From the cell containing the given text, extract its center point as (X, Y) coordinate. 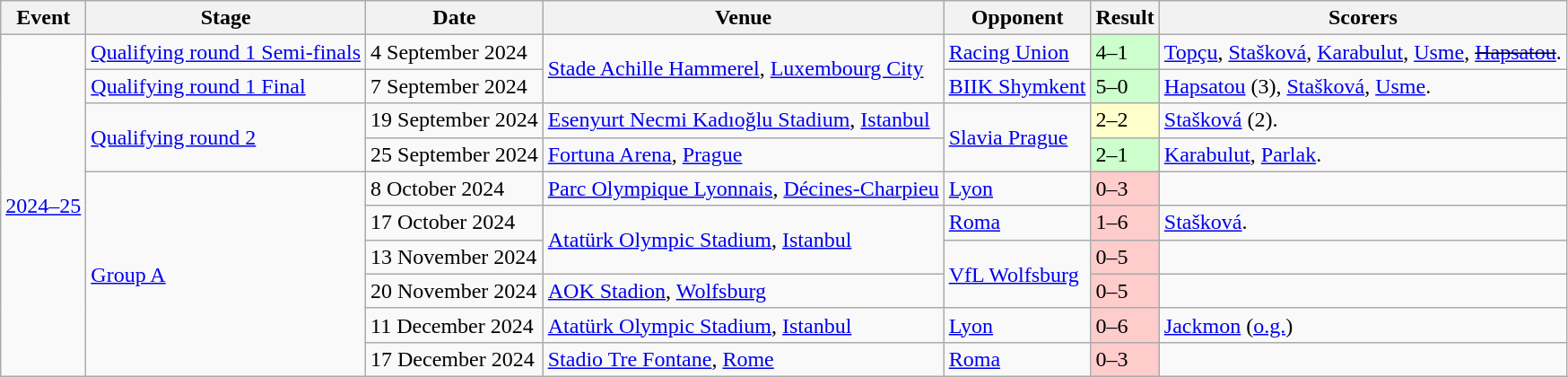
5–0 (1125, 86)
Stade Achille Hammerel, Luxembourg City (743, 69)
Slavia Prague (1017, 137)
Topçu, Stašková, Karabulut, Usme, Hapsatou. (1363, 52)
Stašková (2). (1363, 120)
17 December 2024 (455, 359)
19 September 2024 (455, 120)
Opponent (1017, 18)
VfL Wolfsburg (1017, 274)
11 December 2024 (455, 325)
Venue (743, 18)
7 September 2024 (455, 86)
BIIK Shymkent (1017, 86)
Qualifying round 1 Final (226, 86)
Qualifying round 2 (226, 137)
Stage (226, 18)
4–1 (1125, 52)
Result (1125, 18)
Esenyurt Necmi Kadıoğlu Stadium, Istanbul (743, 120)
Racing Union (1017, 52)
2–2 (1125, 120)
Event (43, 18)
20 November 2024 (455, 291)
Stašková. (1363, 223)
Stadio Tre Fontane, Rome (743, 359)
Karabulut, Parlak. (1363, 154)
8 October 2024 (455, 188)
Hapsatou (3), Stašková, Usme. (1363, 86)
13 November 2024 (455, 257)
0–6 (1125, 325)
AOK Stadion, Wolfsburg (743, 291)
4 September 2024 (455, 52)
Date (455, 18)
25 September 2024 (455, 154)
2024–25 (43, 206)
Parc Olympique Lyonnais, Décines-Charpieu (743, 188)
Jackmon (o.g.) (1363, 325)
Qualifying round 1 Semi-finals (226, 52)
1–6 (1125, 223)
Fortuna Arena, Prague (743, 154)
Scorers (1363, 18)
Group A (226, 274)
2–1 (1125, 154)
17 October 2024 (455, 223)
